Return [X, Y] of the center of cell containing provided text 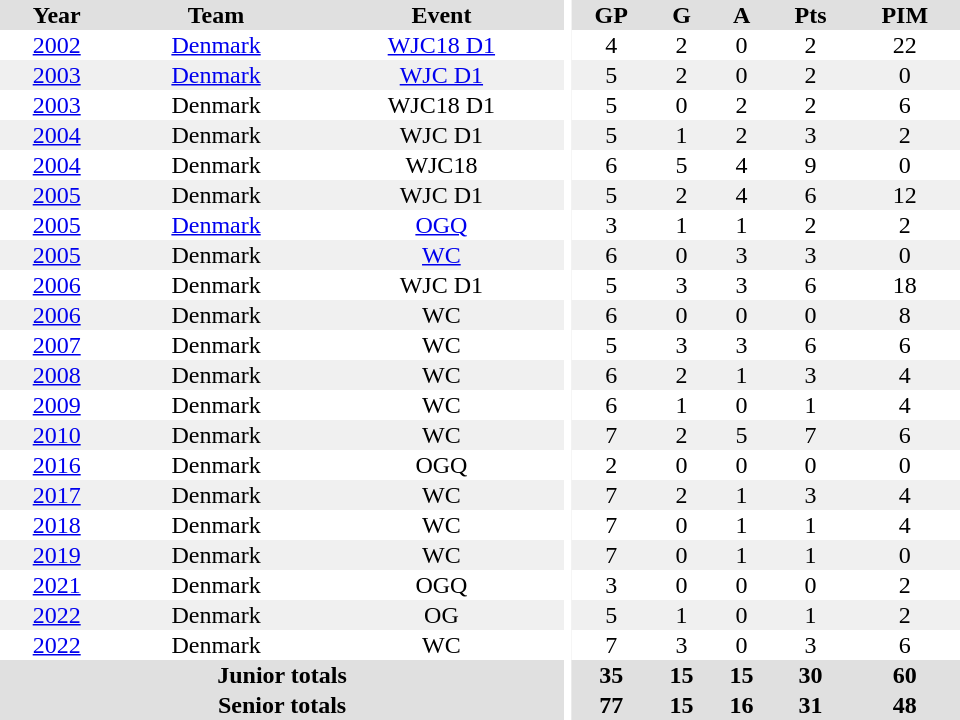
2018 [56, 525]
8 [904, 315]
Event [442, 15]
WJC18 [442, 165]
2002 [56, 45]
12 [904, 195]
Team [216, 15]
77 [612, 705]
35 [612, 675]
48 [904, 705]
2021 [56, 585]
16 [742, 705]
OG [442, 615]
2010 [56, 435]
22 [904, 45]
Year [56, 15]
Pts [811, 15]
2007 [56, 345]
A [742, 15]
2016 [56, 465]
Senior totals [282, 705]
Junior totals [282, 675]
2009 [56, 405]
2017 [56, 495]
GP [612, 15]
2008 [56, 375]
31 [811, 705]
30 [811, 675]
PIM [904, 15]
60 [904, 675]
9 [811, 165]
G [682, 15]
2019 [56, 555]
18 [904, 285]
